Capture the cell that displays the provided text and extract its [x, y] central coordinate. 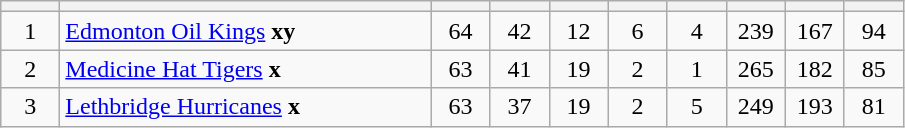
265 [756, 69]
37 [520, 107]
193 [814, 107]
Medicine Hat Tigers x [246, 69]
41 [520, 69]
6 [638, 31]
167 [814, 31]
249 [756, 107]
Edmonton Oil Kings xy [246, 31]
4 [696, 31]
5 [696, 107]
Lethbridge Hurricanes x [246, 107]
42 [520, 31]
85 [874, 69]
64 [460, 31]
3 [30, 107]
182 [814, 69]
94 [874, 31]
239 [756, 31]
81 [874, 107]
12 [578, 31]
